From the cell containing the given text, extract its center point as [X, Y] coordinate. 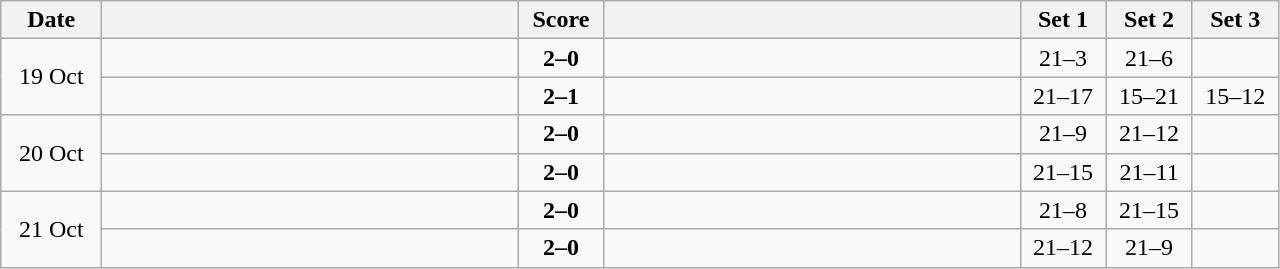
Set 3 [1235, 20]
Date [52, 20]
20 Oct [52, 153]
21–17 [1063, 96]
2–1 [561, 96]
21 Oct [52, 229]
15–12 [1235, 96]
15–21 [1149, 96]
21–8 [1063, 210]
Set 2 [1149, 20]
21–6 [1149, 58]
21–11 [1149, 172]
Set 1 [1063, 20]
Score [561, 20]
21–3 [1063, 58]
19 Oct [52, 77]
